From the cell containing the given text, extract its center point as [X, Y] coordinate. 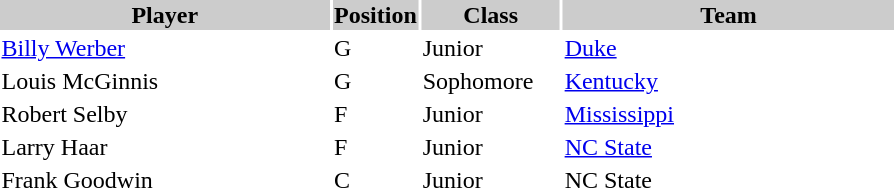
Mississippi [728, 114]
Class [490, 15]
Sophomore [490, 81]
NC State [728, 147]
Position [376, 15]
Duke [728, 48]
Billy Werber [165, 48]
Robert Selby [165, 114]
Team [728, 15]
Larry Haar [165, 147]
Player [165, 15]
Louis McGinnis [165, 81]
Kentucky [728, 81]
